Detect which cell encompasses the target text, then output its [x, y] center coordinate. 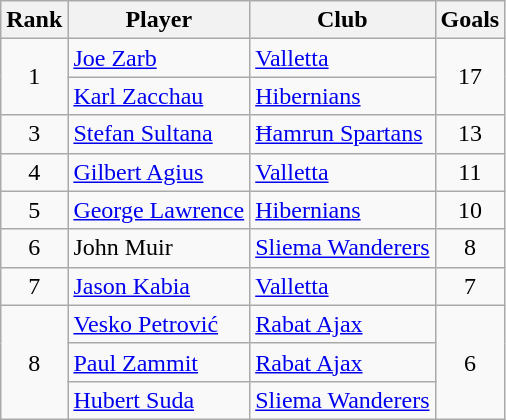
3 [34, 134]
Vesko Petrović [159, 324]
Gilbert Agius [159, 172]
John Muir [159, 248]
4 [34, 172]
Joe Zarb [159, 58]
1 [34, 77]
5 [34, 210]
Hubert Suda [159, 400]
11 [470, 172]
Paul Zammit [159, 362]
10 [470, 210]
17 [470, 77]
Player [159, 20]
Goals [470, 20]
Karl Zacchau [159, 96]
Jason Kabia [159, 286]
Ħamrun Spartans [342, 134]
Rank [34, 20]
George Lawrence [159, 210]
13 [470, 134]
Club [342, 20]
Stefan Sultana [159, 134]
